Detect which cell encompasses the target text, then output its (x, y) center coordinate. 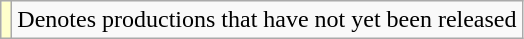
Denotes productions that have not yet been released (267, 20)
